From the cell containing the given text, extract its center point as [X, Y] coordinate. 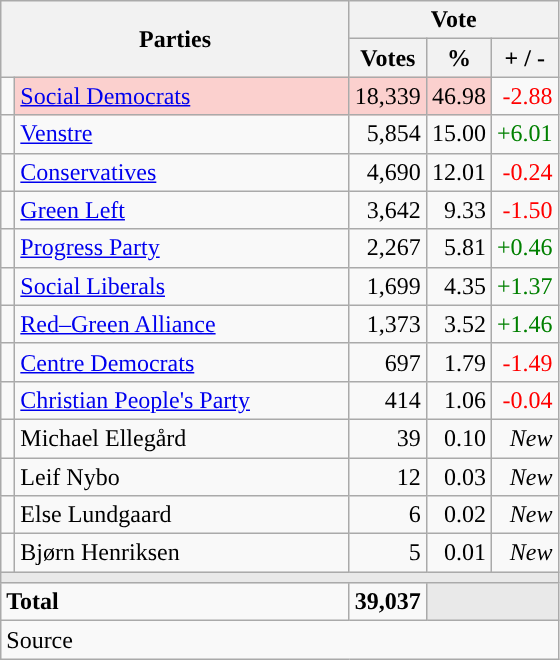
39 [388, 438]
46.98 [458, 96]
5,854 [388, 134]
-1.49 [524, 362]
1,699 [388, 286]
Source [280, 640]
Votes [388, 58]
Total [176, 602]
1.79 [458, 362]
Leif Nybo [182, 477]
-2.88 [524, 96]
0.02 [458, 515]
Social Liberals [182, 286]
Christian People's Party [182, 400]
414 [388, 400]
Vote [454, 20]
% [458, 58]
Bjørn Henriksen [182, 553]
2,267 [388, 248]
5.81 [458, 248]
-0.24 [524, 172]
5 [388, 553]
Else Lundgaard [182, 515]
9.33 [458, 210]
Green Left [182, 210]
4.35 [458, 286]
Centre Democrats [182, 362]
+1.46 [524, 324]
Conservatives [182, 172]
1.06 [458, 400]
-1.50 [524, 210]
18,339 [388, 96]
12 [388, 477]
+0.46 [524, 248]
4,690 [388, 172]
Venstre [182, 134]
0.01 [458, 553]
12.01 [458, 172]
15.00 [458, 134]
Michael Ellegård [182, 438]
Social Democrats [182, 96]
6 [388, 515]
-0.04 [524, 400]
Red–Green Alliance [182, 324]
697 [388, 362]
Progress Party [182, 248]
3,642 [388, 210]
0.03 [458, 477]
3.52 [458, 324]
39,037 [388, 602]
+6.01 [524, 134]
1,373 [388, 324]
+1.37 [524, 286]
0.10 [458, 438]
+ / - [524, 58]
Parties [176, 39]
